Output the (x, y) coordinate of the center of the cell containing the given text.  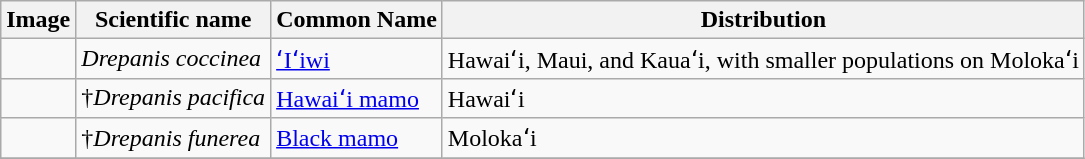
†Drepanis pacifica (174, 98)
Hawaiʻi, Maui, and Kauaʻi, with smaller populations on Molokaʻi (763, 59)
Drepanis coccinea (174, 59)
Hawaiʻi mamo (357, 98)
Molokaʻi (763, 138)
Image (38, 20)
Hawaiʻi (763, 98)
Common Name (357, 20)
Distribution (763, 20)
ʻIʻiwi (357, 59)
†Drepanis funerea (174, 138)
Scientific name (174, 20)
Black mamo (357, 138)
